Locate the cell with the specified text and output its (X, Y) center coordinate. 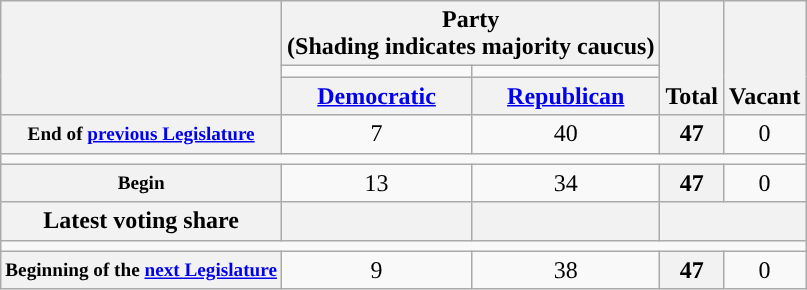
Beginning of the next Legislature (142, 270)
Party (Shading indicates majority caucus) (471, 34)
End of previous Legislature (142, 134)
38 (566, 270)
34 (566, 183)
40 (566, 134)
Republican (566, 96)
13 (377, 183)
9 (377, 270)
Democratic (377, 96)
7 (377, 134)
Total (692, 58)
Vacant (764, 58)
Begin (142, 183)
Latest voting share (142, 221)
